Find where the given text appears and provide that cell's center as [x, y] coordinate. 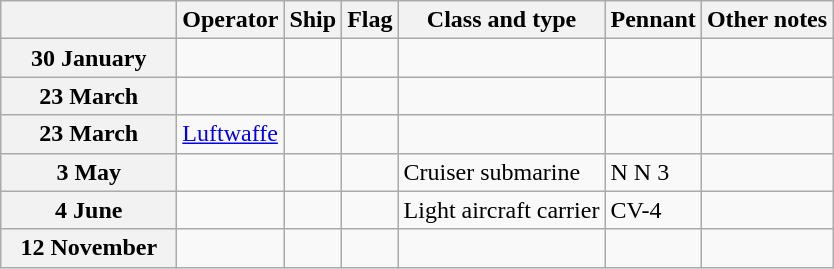
Class and type [502, 20]
30 January [89, 58]
Luftwaffe [230, 134]
CV-4 [653, 210]
Operator [230, 20]
Other notes [766, 20]
N N 3 [653, 172]
Flag [370, 20]
3 May [89, 172]
4 June [89, 210]
Ship [313, 20]
Cruiser submarine [502, 172]
Light aircraft carrier [502, 210]
12 November [89, 248]
Pennant [653, 20]
